Return [x, y] of the center of cell containing provided text 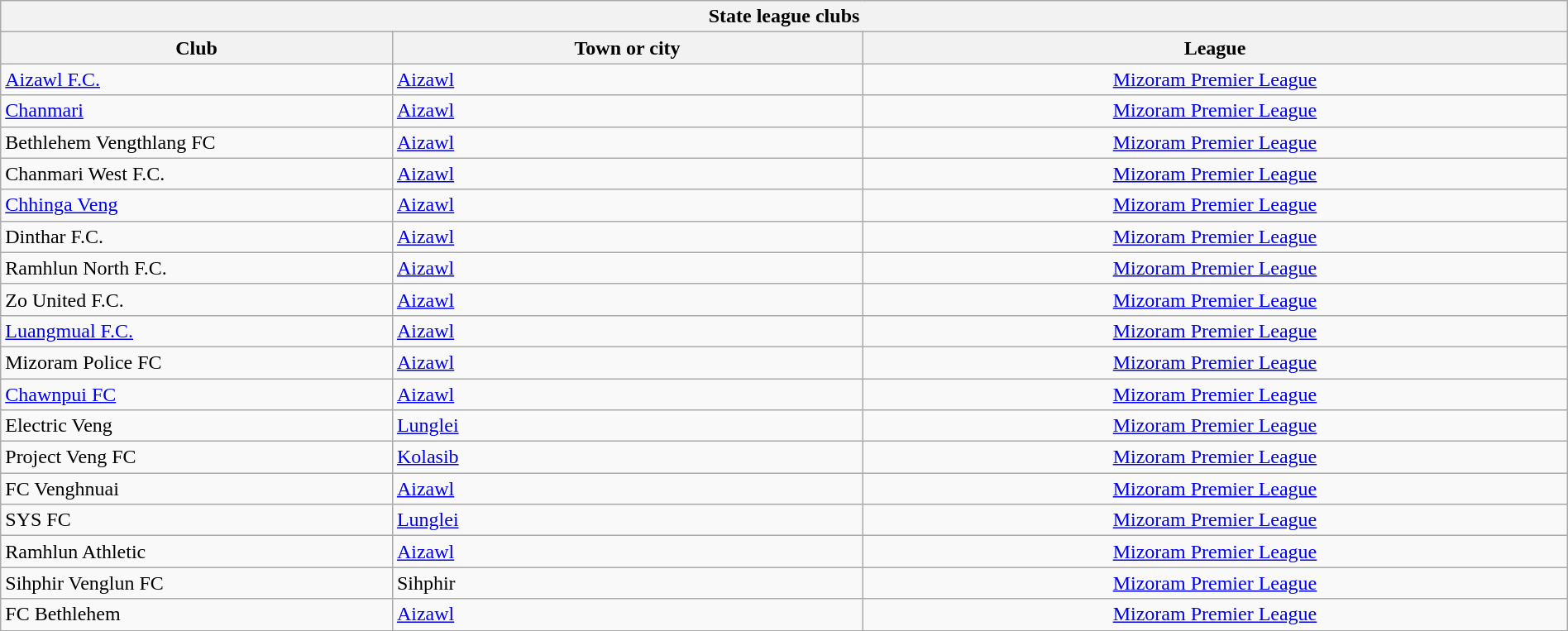
Aizawl F.C. [197, 79]
Dinthar F.C. [197, 237]
Electric Veng [197, 426]
State league clubs [784, 17]
Zo United F.C. [197, 299]
Ramhlun North F.C. [197, 268]
SYS FC [197, 520]
Kolasib [627, 457]
Sihphir [627, 583]
Mizoram Police FC [197, 362]
Project Veng FC [197, 457]
FC Venghnuai [197, 489]
League [1216, 48]
Chhinga Veng [197, 205]
Chanmari West F.C. [197, 174]
Chanmari [197, 111]
Town or city [627, 48]
FC Bethlehem [197, 614]
Ramhlun Athletic [197, 552]
Luangmual F.C. [197, 331]
Sihphir Venglun FC [197, 583]
Club [197, 48]
Bethlehem Vengthlang FC [197, 142]
Chawnpui FC [197, 394]
